Output the [x, y] coordinate of the center of the cell containing the given text.  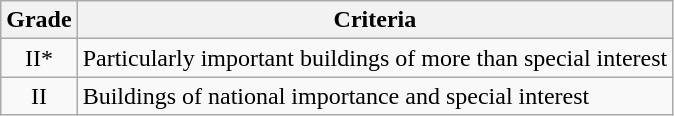
Buildings of national importance and special interest [375, 96]
Grade [39, 20]
II [39, 96]
Particularly important buildings of more than special interest [375, 58]
Criteria [375, 20]
II* [39, 58]
